Extract the [x, y] coordinate from the center of the cell holding the provided text.  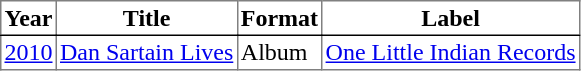
One Little Indian Records [450, 52]
Year [29, 18]
Album [280, 52]
2010 [29, 52]
Label [450, 18]
Dan Sartain Lives [146, 52]
Title [146, 18]
Format [280, 18]
